Return [X, Y] of the center of cell containing provided text 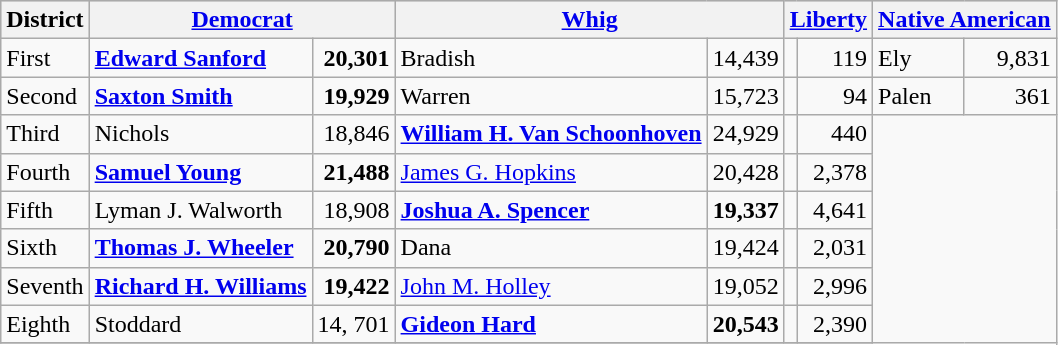
19,424 [746, 248]
Stoddard [200, 324]
21,488 [354, 172]
19,929 [354, 96]
Fourth [45, 172]
Joshua A. Spencer [551, 210]
119 [835, 58]
Liberty [828, 20]
94 [835, 96]
Thomas J. Wheeler [200, 248]
15,723 [746, 96]
Palen [918, 96]
9,831 [1010, 58]
Warren [551, 96]
24,929 [746, 134]
2,031 [835, 248]
John M. Holley [551, 286]
18,846 [354, 134]
20,790 [354, 248]
Dana [551, 248]
19,337 [746, 210]
18,908 [354, 210]
Fifth [45, 210]
Saxton Smith [200, 96]
19,052 [746, 286]
Second [45, 96]
20,301 [354, 58]
Edward Sanford [200, 58]
Native American [965, 20]
James G. Hopkins [551, 172]
4,641 [835, 210]
20,543 [746, 324]
2,378 [835, 172]
Third [45, 134]
361 [1010, 96]
Richard H. Williams [200, 286]
19,422 [354, 286]
Gideon Hard [551, 324]
Nichols [200, 134]
20,428 [746, 172]
440 [835, 134]
Eighth [45, 324]
Samuel Young [200, 172]
14,439 [746, 58]
2,996 [835, 286]
Lyman J. Walworth [200, 210]
2,390 [835, 324]
14, 701 [354, 324]
Seventh [45, 286]
Democrat [242, 20]
Whig [590, 20]
Ely [918, 58]
Bradish [551, 58]
District [45, 20]
First [45, 58]
Sixth [45, 248]
William H. Van Schoonhoven [551, 134]
